From the cell containing the given text, extract its center point as (x, y) coordinate. 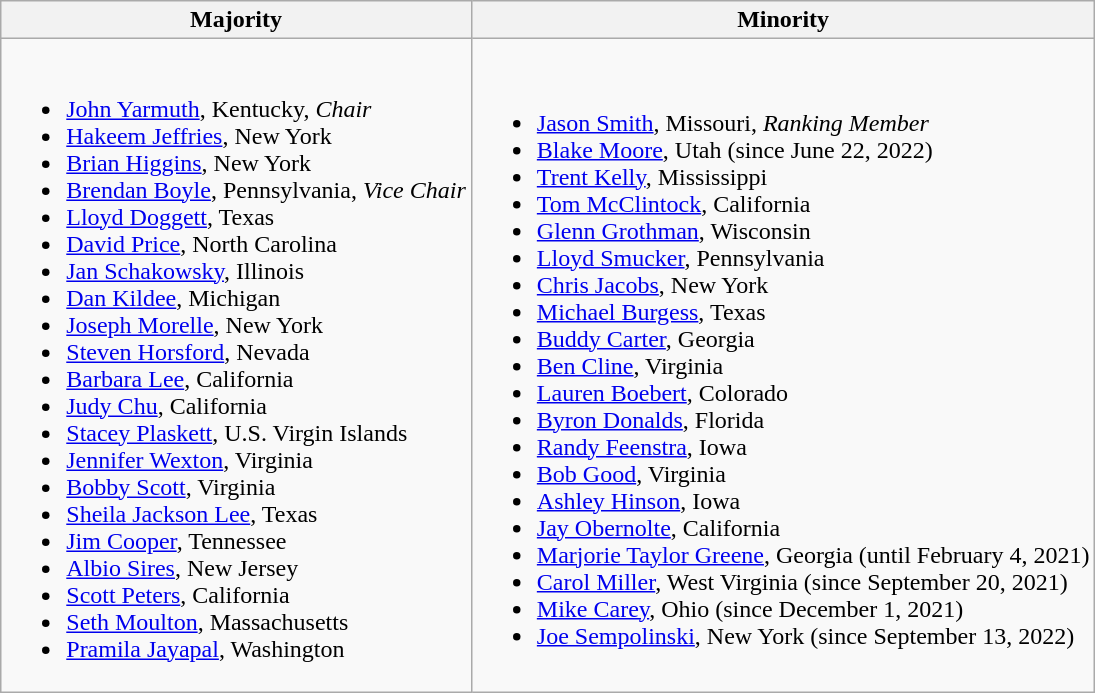
Minority (783, 20)
Majority (236, 20)
